Search for the cell housing the specified text and yield its [X, Y] center coordinate. 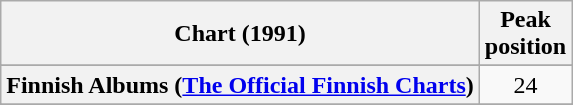
24 [525, 85]
Finnish Albums (The Official Finnish Charts) [240, 85]
Peakposition [525, 34]
Chart (1991) [240, 34]
